For the text-containing cell, return its midpoint in (X, Y) coordinate format. 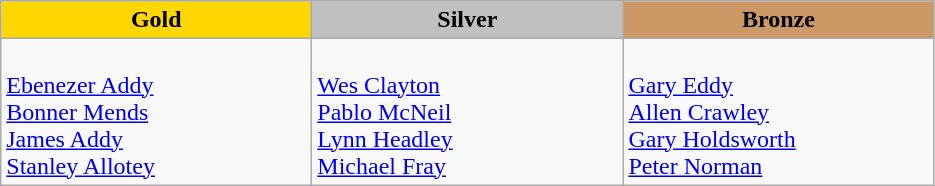
Wes ClaytonPablo McNeilLynn HeadleyMichael Fray (468, 112)
Gary EddyAllen CrawleyGary HoldsworthPeter Norman (778, 112)
Silver (468, 20)
Bronze (778, 20)
Gold (156, 20)
Ebenezer AddyBonner MendsJames AddyStanley Allotey (156, 112)
